Determine the [X, Y] coordinate at the center of the cell enclosing the given text.  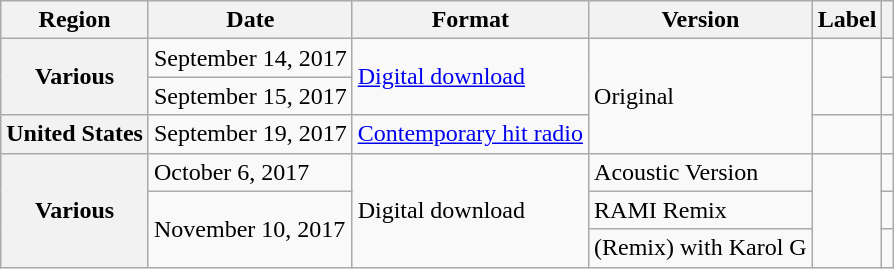
Format [470, 20]
November 10, 2017 [250, 229]
October 6, 2017 [250, 172]
September 19, 2017 [250, 134]
RAMI Remix [701, 210]
Label [847, 20]
Original [701, 96]
Acoustic Version [701, 172]
Contemporary hit radio [470, 134]
Date [250, 20]
(Remix) with Karol G [701, 248]
United States [75, 134]
September 14, 2017 [250, 58]
September 15, 2017 [250, 96]
Version [701, 20]
Region [75, 20]
